Pinpoint the cell where the given text exists, returning its [X, Y] midpoint coordinate. 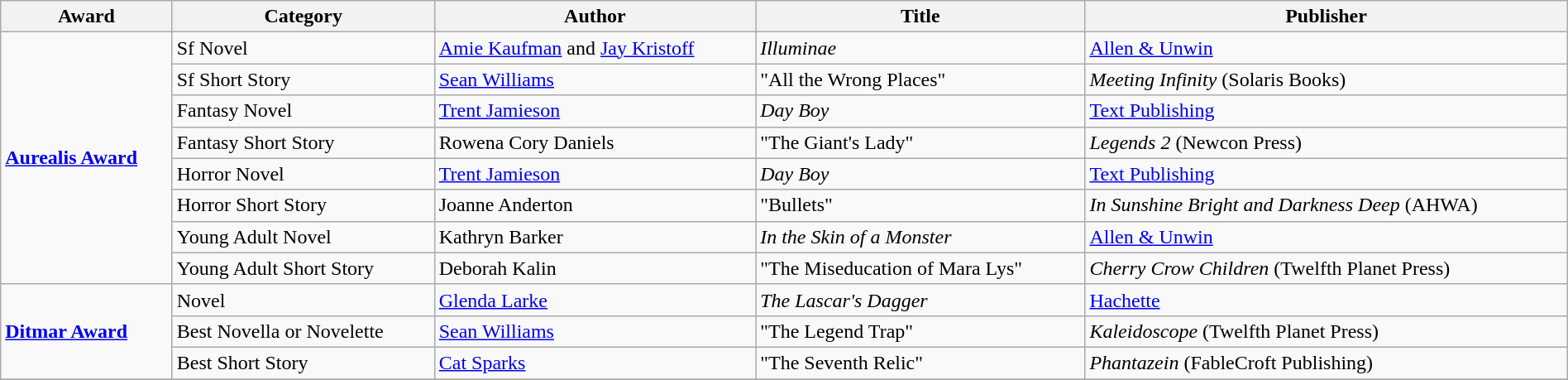
Sf Novel [303, 48]
"The Legend Trap" [920, 331]
Category [303, 17]
Amie Kaufman and Jay Kristoff [595, 48]
Author [595, 17]
In Sunshine Bright and Darkness Deep (AHWA) [1327, 205]
Fantasy Short Story [303, 142]
Award [86, 17]
Kaleidoscope (Twelfth Planet Press) [1327, 331]
The Lascar's Dagger [920, 300]
Kathryn Barker [595, 237]
Sf Short Story [303, 79]
"Bullets" [920, 205]
Legends 2 (Newcon Press) [1327, 142]
Hachette [1327, 300]
Best Short Story [303, 363]
Title [920, 17]
Glenda Larke [595, 300]
Publisher [1327, 17]
Young Adult Novel [303, 237]
"The Giant's Lady" [920, 142]
Horror Novel [303, 174]
Phantazein (FableCroft Publishing) [1327, 363]
Aurealis Award [86, 158]
Rowena Cory Daniels [595, 142]
In the Skin of a Monster [920, 237]
Fantasy Novel [303, 111]
Joanne Anderton [595, 205]
Novel [303, 300]
"The Miseducation of Mara Lys" [920, 268]
"All the Wrong Places" [920, 79]
Young Adult Short Story [303, 268]
Meeting Infinity (Solaris Books) [1327, 79]
"The Seventh Relic" [920, 363]
Cat Sparks [595, 363]
Ditmar Award [86, 331]
Best Novella or Novelette [303, 331]
Deborah Kalin [595, 268]
Illuminae [920, 48]
Cherry Crow Children (Twelfth Planet Press) [1327, 268]
Horror Short Story [303, 205]
